Identify which cell holds the provided text, then report its [X, Y] central coordinate. 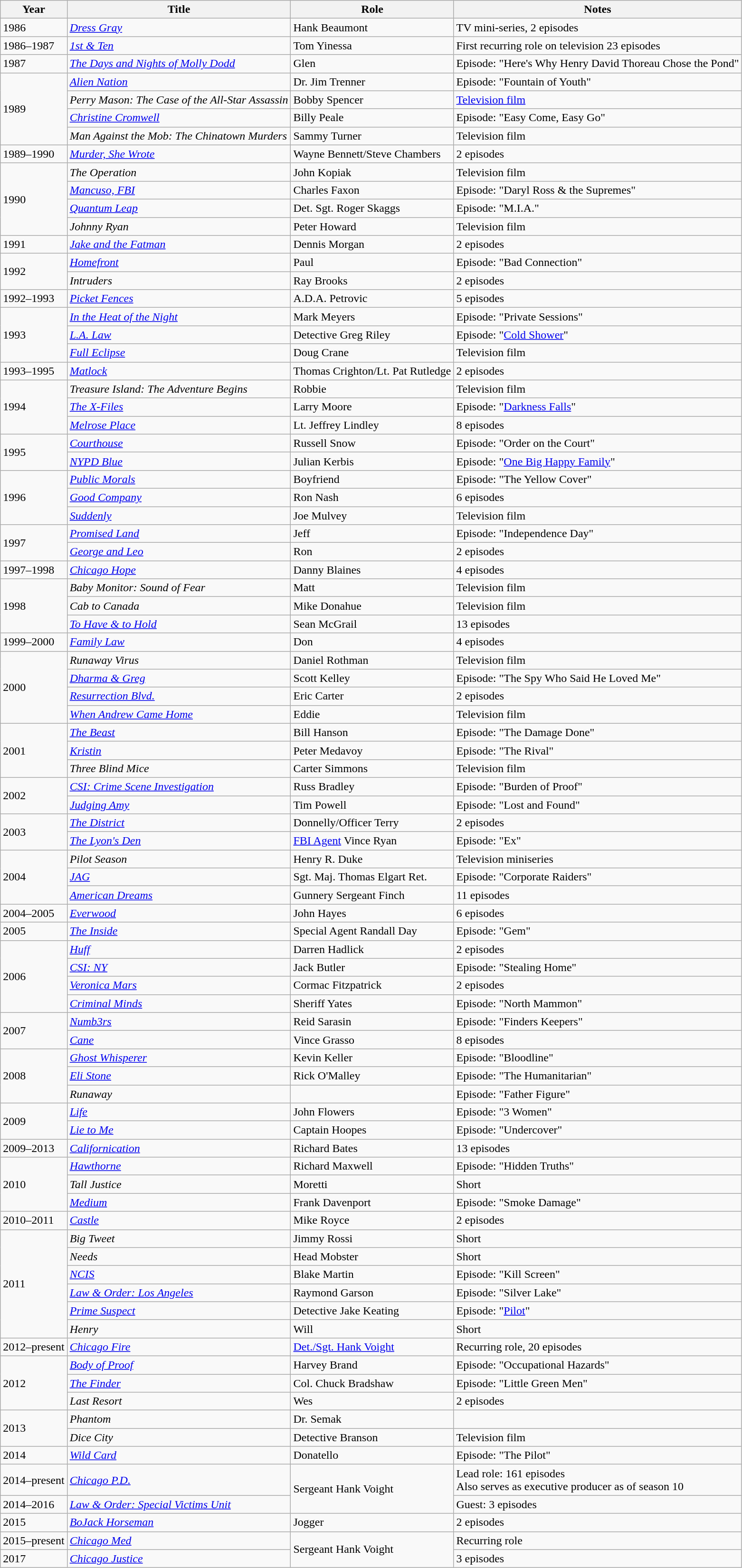
Det. Sgt. Roger Skaggs [372, 208]
1996 [34, 497]
1997 [34, 543]
Kristin [179, 750]
Episode: "Daryl Ross & the Supremes" [598, 190]
Prime Suspect [179, 1311]
Episode: "The Yellow Cover" [598, 479]
A.D.A. Petrovic [372, 299]
2004 [34, 877]
The Beast [179, 732]
1986–1987 [34, 46]
1990 [34, 199]
Moretti [372, 1184]
The Lyon's Den [179, 841]
5 episodes [598, 299]
Ron [372, 552]
2003 [34, 832]
1989–1990 [34, 154]
Will [372, 1329]
Donatello [372, 1455]
Don [372, 642]
1992–1993 [34, 299]
Wes [372, 1401]
NCIS [179, 1275]
1994 [34, 407]
Episode: "Gem" [598, 931]
Picket Fences [179, 299]
Wayne Bennett/Steve Chambers [372, 154]
Huff [179, 949]
FBI Agent Vince Ryan [372, 841]
Runaway [179, 1094]
Paul [372, 263]
Vince Grasso [372, 1039]
Big Tweet [179, 1238]
BoJack Horseman [179, 1522]
2010 [34, 1184]
Episode: "Occupational Hazards" [598, 1365]
Episode: "North Mammon" [598, 1003]
Episode: "Smoke Damage" [598, 1202]
Episode: "Ex" [598, 841]
Reid Sarasin [372, 1021]
Frank Davenport [372, 1202]
Episode: "Darkness Falls" [598, 407]
Henry [179, 1329]
2002 [34, 795]
Harvey Brand [372, 1365]
Hank Beaumont [372, 28]
2001 [34, 750]
Alien Nation [179, 82]
1995 [34, 452]
Col. Chuck Bradshaw [372, 1383]
Episode: "The Humanitarian" [598, 1076]
Episode: "Private Sessions" [598, 317]
3 episodes [598, 1559]
1987 [34, 64]
Numb3rs [179, 1021]
1997–1998 [34, 570]
Julian Kerbis [372, 461]
Full Eclipse [179, 353]
Mike Donahue [372, 606]
Lt. Jeffrey Lindley [372, 425]
Billy Peale [372, 118]
Ghost Whisperer [179, 1058]
Raymond Garson [372, 1293]
Episode: "Corporate Raiders" [598, 877]
1986 [34, 28]
Body of Proof [179, 1365]
Medium [179, 1202]
Recurring role [598, 1540]
Guest: 3 episodes [598, 1504]
Last Resort [179, 1401]
Episode: "Fountain of Youth" [598, 82]
Sean McGrail [372, 624]
George and Leo [179, 552]
Cab to Canada [179, 606]
Richard Maxwell [372, 1166]
1993 [34, 335]
Notes [598, 9]
Mancuso, FBI [179, 190]
Jimmy Rossi [372, 1238]
Daniel Rothman [372, 660]
2015–present [34, 1540]
2012 [34, 1383]
Eric Carter [372, 696]
Pilot Season [179, 859]
Glen [372, 64]
Treasure Island: The Adventure Begins [179, 389]
2014–2016 [34, 1504]
Intruders [179, 281]
Episode: "The Damage Done" [598, 732]
Eli Stone [179, 1076]
Chicago Hope [179, 570]
Detective Greg Riley [372, 335]
Bill Hanson [372, 732]
Runaway Virus [179, 660]
Baby Monitor: Sound of Fear [179, 588]
Episode: "Easy Come, Easy Go" [598, 118]
Joe Mulvey [372, 515]
Episode: "Burden of Proof" [598, 786]
TV mini-series, 2 episodes [598, 28]
Television miniseries [598, 859]
Episode: "The Pilot" [598, 1455]
Peter Medavoy [372, 750]
Law & Order: Los Angeles [179, 1293]
2000 [34, 687]
Episode: "Bloodline" [598, 1058]
To Have & to Hold [179, 624]
Boyfriend [372, 479]
Suddenly [179, 515]
Episode: "M.I.A." [598, 208]
1993–1995 [34, 371]
Episode: "Silver Lake" [598, 1293]
Homefront [179, 263]
JAG [179, 877]
Criminal Minds [179, 1003]
First recurring role on television 23 episodes [598, 46]
Johnny Ryan [179, 227]
Henry R. Duke [372, 859]
Resurrection Blvd. [179, 696]
Perry Mason: The Case of the All-Star Assassin [179, 100]
Sgt. Maj. Thomas Elgart Ret. [372, 877]
Cane [179, 1039]
Mike Royce [372, 1220]
In the Heat of the Night [179, 317]
Recurring role, 20 episodes [598, 1347]
2006 [34, 976]
Rick O'Malley [372, 1076]
Episode: "Kill Screen" [598, 1275]
Matt [372, 588]
NYPD Blue [179, 461]
2013 [34, 1428]
Kevin Keller [372, 1058]
Episode: "Order on the Court" [598, 443]
Gunnery Sergeant Finch [372, 895]
Tim Powell [372, 805]
2017 [34, 1559]
Det./Sgt. Hank Voight [372, 1347]
Detective Branson [372, 1437]
Sheriff Yates [372, 1003]
Tall Justice [179, 1184]
Episode: "One Big Happy Family" [598, 461]
Episode: "Finders Keepers" [598, 1021]
Episode: "The Spy Who Said He Loved Me" [598, 678]
Year [34, 9]
Chicago Med [179, 1540]
Law & Order: Special Victims Unit [179, 1504]
Chicago Justice [179, 1559]
11 episodes [598, 895]
Wild Card [179, 1455]
Episode: "Little Green Men" [598, 1383]
Murder, She Wrote [179, 154]
L.A. Law [179, 335]
Melrose Place [179, 425]
Russell Snow [372, 443]
Good Company [179, 497]
Lead role: 161 episodesAlso serves as executive producer as of season 10 [598, 1480]
Promised Land [179, 534]
Episode: "Lost and Found" [598, 805]
2004–2005 [34, 913]
Charles Faxon [372, 190]
Episode: "Pilot" [598, 1311]
Special Agent Randall Day [372, 931]
Californication [179, 1148]
Episode: "Hidden Truths" [598, 1166]
CSI: NY [179, 967]
1989 [34, 109]
Phantom [179, 1419]
John Kopiak [372, 172]
Donnelly/Officer Terry [372, 823]
American Dreams [179, 895]
2007 [34, 1030]
Three Blind Mice [179, 768]
2010–2011 [34, 1220]
Castle [179, 1220]
Jake and the Fatman [179, 245]
Public Morals [179, 479]
1998 [34, 606]
Bobby Spencer [372, 100]
2009–2013 [34, 1148]
Scott Kelley [372, 678]
Sammy Turner [372, 136]
2011 [34, 1284]
Lie to Me [179, 1130]
Dice City [179, 1437]
Dress Gray [179, 28]
Family Law [179, 642]
Dennis Morgan [372, 245]
Episode: "Stealing Home" [598, 967]
Jeff [372, 534]
Blake Martin [372, 1275]
The Days and Nights of Molly Dodd [179, 64]
The Operation [179, 172]
1991 [34, 245]
Mark Meyers [372, 317]
Man Against the Mob: The Chinatown Murders [179, 136]
Matlock [179, 371]
Episode: "3 Women" [598, 1112]
Episode: "Independence Day" [598, 534]
Tom Yinessa [372, 46]
Jogger [372, 1522]
Head Mobster [372, 1256]
Veronica Mars [179, 985]
John Hayes [372, 913]
Needs [179, 1256]
The Finder [179, 1383]
Peter Howard [372, 227]
Ron Nash [372, 497]
Episode: "Undercover" [598, 1130]
Quantum Leap [179, 208]
Danny Blaines [372, 570]
2015 [34, 1522]
Courthouse [179, 443]
Robbie [372, 389]
2009 [34, 1121]
Role [372, 9]
Episode: "Father Figure" [598, 1094]
The District [179, 823]
Episode: "The Rival" [598, 750]
Christine Cromwell [179, 118]
Eddie [372, 714]
When Andrew Came Home [179, 714]
2012–present [34, 1347]
1992 [34, 272]
2014–present [34, 1480]
Dr. Semak [372, 1419]
Carter Simmons [372, 768]
2008 [34, 1076]
Episode: "Here's Why Henry David Thoreau Chose the Pond" [598, 64]
Judging Amy [179, 805]
Captain Hoopes [372, 1130]
Detective Jake Keating [372, 1311]
Life [179, 1112]
Doug Crane [372, 353]
Dr. Jim Trenner [372, 82]
1999–2000 [34, 642]
Chicago Fire [179, 1347]
Episode: "Cold Shower" [598, 335]
Hawthorne [179, 1166]
Larry Moore [372, 407]
1st & Ten [179, 46]
Dharma & Greg [179, 678]
2005 [34, 931]
Ray Brooks [372, 281]
The X-Files [179, 407]
Russ Bradley [372, 786]
Chicago P.D. [179, 1480]
Cormac Fitzpatrick [372, 985]
CSI: Crime Scene Investigation [179, 786]
Richard Bates [372, 1148]
Title [179, 9]
Everwood [179, 913]
Episode: "Bad Connection" [598, 263]
John Flowers [372, 1112]
Darren Hadlick [372, 949]
The Inside [179, 931]
Thomas Crighton/Lt. Pat Rutledge [372, 371]
2014 [34, 1455]
Jack Butler [372, 967]
